Identify which cell holds the provided text, then report its [x, y] central coordinate. 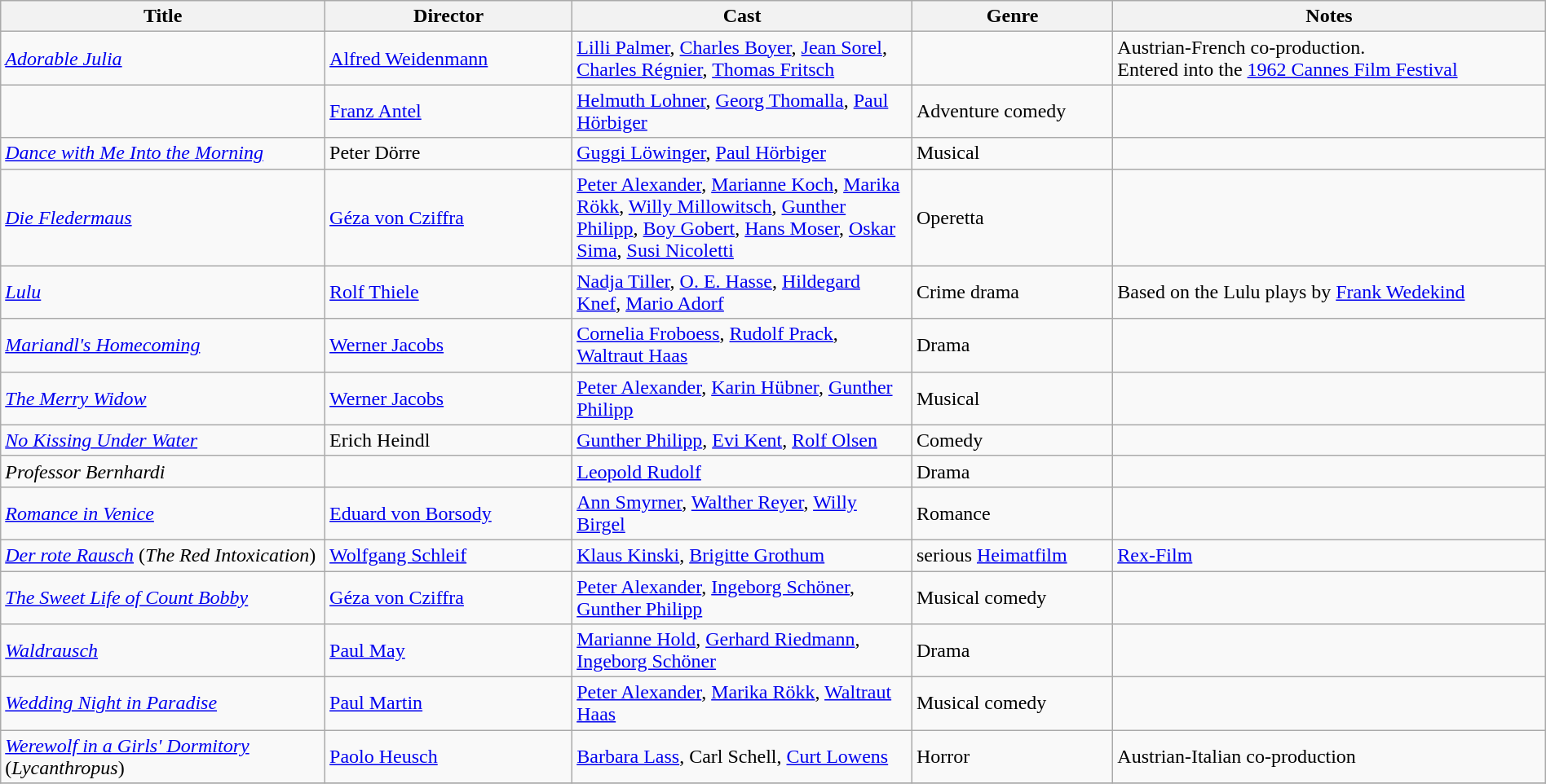
Wedding Night in Paradise [163, 704]
Operetta [1012, 217]
Based on the Lulu plays by Frank Wedekind [1329, 292]
Franz Antel [448, 111]
Nadja Tiller, O. E. Hasse, Hildegard Knef, Mario Adorf [742, 292]
Rex-Film [1329, 555]
Alfred Weidenmann [448, 59]
Erich Heindl [448, 440]
Romance in Venice [163, 513]
Der rote Rausch (The Red Intoxication) [163, 555]
Peter Alexander, Karin Hübner, Gunther Philipp [742, 398]
Werewolf in a Girls' Dormitory (Lycanthropus) [163, 756]
Peter Alexander, Marianne Koch, Marika Rökk, Willy Millowitsch, Gunther Philipp, Boy Gobert, Hans Moser, Oskar Sima, Susi Nicoletti [742, 217]
Peter Alexander, Marika Rökk, Waltraut Haas [742, 704]
Paolo Heusch [448, 756]
Crime drama [1012, 292]
Marianne Hold, Gerhard Riedmann, Ingeborg Schöner [742, 650]
Adventure comedy [1012, 111]
Guggi Löwinger, Paul Hörbiger [742, 153]
Lulu [163, 292]
Notes [1329, 16]
Comedy [1012, 440]
Horror [1012, 756]
Rolf Thiele [448, 292]
Title [163, 16]
Professor Bernhardi [163, 471]
Austrian-French co-production. Entered into the 1962 Cannes Film Festival [1329, 59]
Klaus Kinski, Brigitte Grothum [742, 555]
The Merry Widow [163, 398]
Die Fledermaus [163, 217]
Helmuth Lohner, Georg Thomalla, Paul Hörbiger [742, 111]
Genre [1012, 16]
Director [448, 16]
No Kissing Under Water [163, 440]
Dance with Me Into the Morning [163, 153]
serious Heimatfilm [1012, 555]
Adorable Julia [163, 59]
Peter Dörre [448, 153]
Mariandl's Homecoming [163, 346]
Paul May [448, 650]
Cornelia Froboess, Rudolf Prack, Waltraut Haas [742, 346]
Paul Martin [448, 704]
Romance [1012, 513]
Eduard von Borsody [448, 513]
Leopold Rudolf [742, 471]
Waldrausch [163, 650]
Gunther Philipp, Evi Kent, Rolf Olsen [742, 440]
Cast [742, 16]
Ann Smyrner, Walther Reyer, Willy Birgel [742, 513]
Austrian-Italian co-production [1329, 756]
Wolfgang Schleif [448, 555]
The Sweet Life of Count Bobby [163, 597]
Peter Alexander, Ingeborg Schöner, Gunther Philipp [742, 597]
Lilli Palmer, Charles Boyer, Jean Sorel, Charles Régnier, Thomas Fritsch [742, 59]
Barbara Lass, Carl Schell, Curt Lowens [742, 756]
